From the cell containing the given text, extract its center point as [X, Y] coordinate. 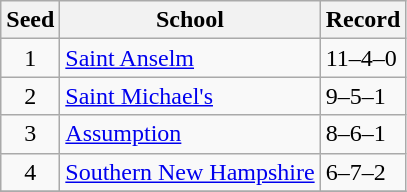
School [190, 20]
1 [30, 58]
Seed [30, 20]
Record [363, 20]
2 [30, 96]
11–4–0 [363, 58]
3 [30, 134]
Saint Michael's [190, 96]
4 [30, 172]
8–6–1 [363, 134]
Saint Anselm [190, 58]
Southern New Hampshire [190, 172]
6–7–2 [363, 172]
Assumption [190, 134]
9–5–1 [363, 96]
